Pinpoint the cell where the given text exists, returning its [x, y] midpoint coordinate. 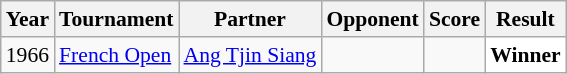
Result [526, 19]
Year [28, 19]
French Open [116, 55]
Winner [526, 55]
Partner [250, 19]
Opponent [372, 19]
Tournament [116, 19]
1966 [28, 55]
Ang Tjin Siang [250, 55]
Score [454, 19]
